Determine the [x, y] coordinate at the center of the cell enclosing the given text.  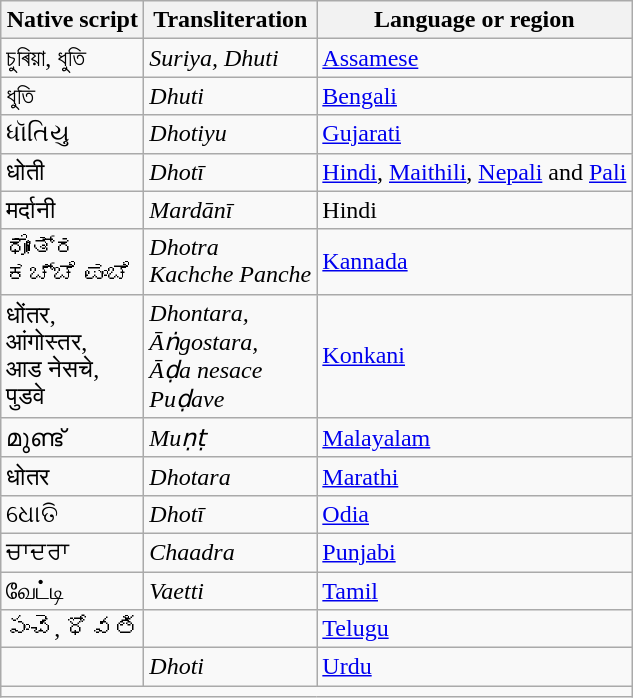
ધૉતિયુ [72, 134]
DhotraKachche Panche [230, 262]
Suriya, Dhuti [230, 58]
வேட்டி [72, 591]
Tamil [474, 591]
ଧୋତି [72, 514]
Odia [474, 514]
ಧೋತ್ರ ಕಚ್ಚೆ ಪಂಚೆ [72, 262]
Chaadra [230, 552]
Dhontara,Āṅgostara,Āḍa nesacePuḍave [230, 356]
Bengali [474, 96]
Dhuti [230, 96]
मर्दानी [72, 210]
Vaetti [230, 591]
Kannada [474, 262]
Dhotiyu [230, 134]
Hindi, Maithili, Nepali and Pali [474, 172]
धोती [72, 172]
Mardānī [230, 210]
Language or region [474, 20]
పంచె, ధోవతి [72, 629]
Malayalam [474, 438]
Dhotara [230, 476]
മുണ്ട് [72, 438]
Punjabi [474, 552]
Telugu [474, 629]
চুৰিয়া, ধুতি [72, 58]
ਚਾਦਰਾ [72, 552]
Muṇṭ‌ [230, 438]
धोंतर,आंगोस्तर,आड नेसचे,पुडवे [72, 356]
धोतर [72, 476]
Transliteration [230, 20]
ধুতি [72, 96]
Urdu [474, 667]
Native script [72, 20]
Konkani [474, 356]
Marathi [474, 476]
Dhoti [230, 667]
Assamese [474, 58]
Hindi [474, 210]
Gujarati [474, 134]
